Identify which cell holds the provided text, then report its (x, y) central coordinate. 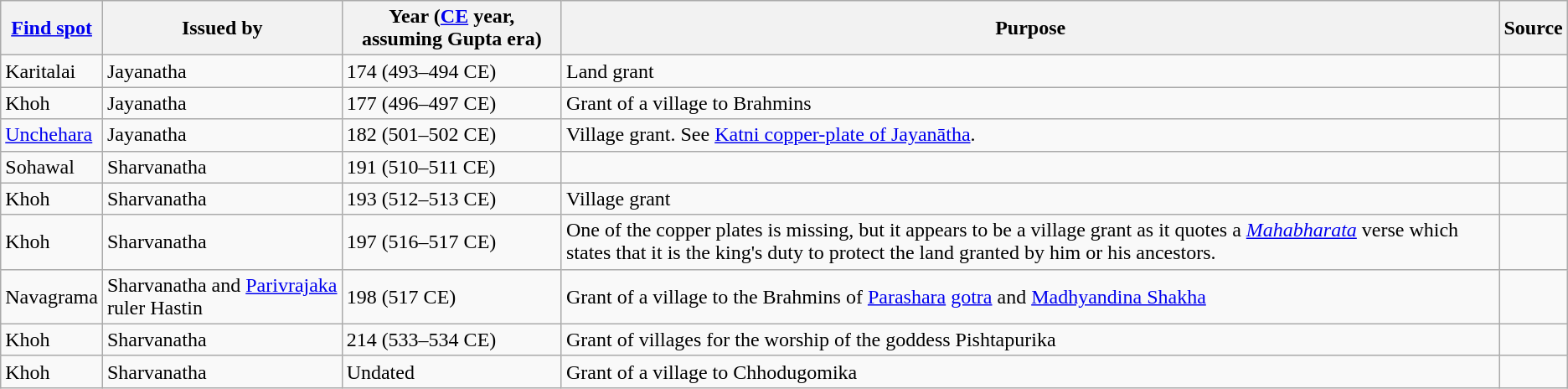
Sharvanatha and Parivrajaka ruler Hastin (222, 297)
Village grant (1030, 199)
Grant of a village to Brahmins (1030, 103)
198 (517 CE) (451, 297)
Unchehara (52, 135)
Undated (451, 371)
Village grant. See Katni copper-plate of Jayanātha. (1030, 135)
197 (516–517 CE) (451, 241)
Grant of a village to the Brahmins of Parashara gotra and Madhyandina Shakha (1030, 297)
193 (512–513 CE) (451, 199)
Find spot (52, 29)
Issued by (222, 29)
Sohawal (52, 167)
214 (533–534 CE) (451, 340)
Karitalai (52, 71)
Year (CE year, assuming Gupta era) (451, 29)
182 (501–502 CE) (451, 135)
Source (1533, 29)
Grant of villages for the worship of the goddess Pishtapurika (1030, 340)
Purpose (1030, 29)
191 (510–511 CE) (451, 167)
Navagrama (52, 297)
Land grant (1030, 71)
177 (496–497 CE) (451, 103)
174 (493–494 CE) (451, 71)
Grant of a village to Chhodugomika (1030, 371)
